Determine the [x, y] coordinate at the center of the cell enclosing the given text.  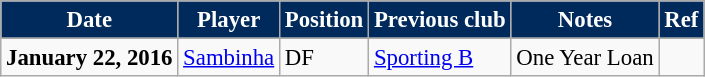
Ref [682, 20]
Date [90, 20]
Sporting B [440, 58]
One Year Loan [585, 58]
Sambinha [229, 58]
Position [324, 20]
Notes [585, 20]
DF [324, 58]
Player [229, 20]
Previous club [440, 20]
January 22, 2016 [90, 58]
